Return (x, y) of the center of cell containing provided text 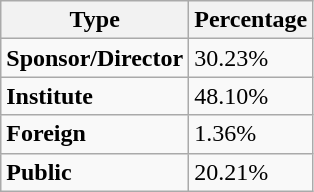
Foreign (95, 134)
30.23% (251, 58)
Public (95, 172)
48.10% (251, 96)
Percentage (251, 20)
1.36% (251, 134)
Type (95, 20)
20.21% (251, 172)
Sponsor/Director (95, 58)
Institute (95, 96)
